Search for the cell housing the specified text and yield its (x, y) center coordinate. 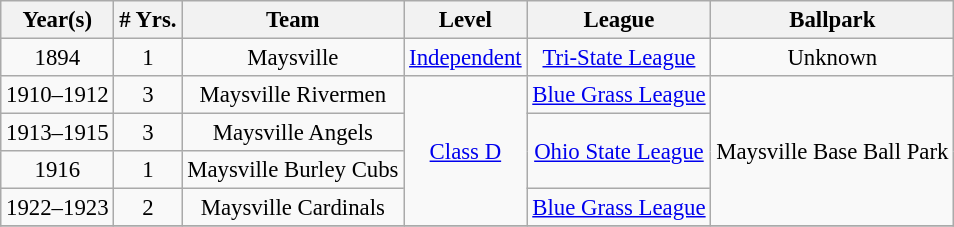
Maysville (293, 58)
Ballpark (832, 20)
Maysville Angels (293, 133)
Maysville Cardinals (293, 208)
1913–1915 (58, 133)
1894 (58, 58)
2 (148, 208)
Maysville Base Ball Park (832, 151)
Independent (466, 58)
Maysville Burley Cubs (293, 170)
1916 (58, 170)
# Yrs. (148, 20)
Level (466, 20)
Maysville Rivermen (293, 95)
Tri-State League (619, 58)
Class D (466, 151)
1910–1912 (58, 95)
Ohio State League (619, 152)
Team (293, 20)
1922–1923 (58, 208)
Unknown (832, 58)
Year(s) (58, 20)
League (619, 20)
